For the text-containing cell, return its midpoint in (x, y) coordinate format. 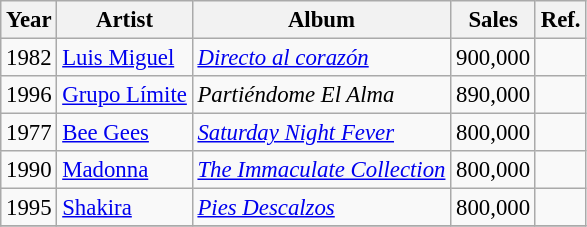
1995 (29, 208)
Ref. (560, 20)
890,000 (494, 95)
Bee Gees (124, 133)
The Immaculate Collection (322, 170)
Madonna (124, 170)
Sales (494, 20)
1982 (29, 58)
Grupo Límite (124, 95)
Artist (124, 20)
Shakira (124, 208)
Album (322, 20)
900,000 (494, 58)
Luis Miguel (124, 58)
Saturday Night Fever (322, 133)
Directo al corazón (322, 58)
1977 (29, 133)
1990 (29, 170)
Pies Descalzos (322, 208)
Partiéndome El Alma (322, 95)
1996 (29, 95)
Year (29, 20)
